Identify which cell holds the provided text, then report its [X, Y] central coordinate. 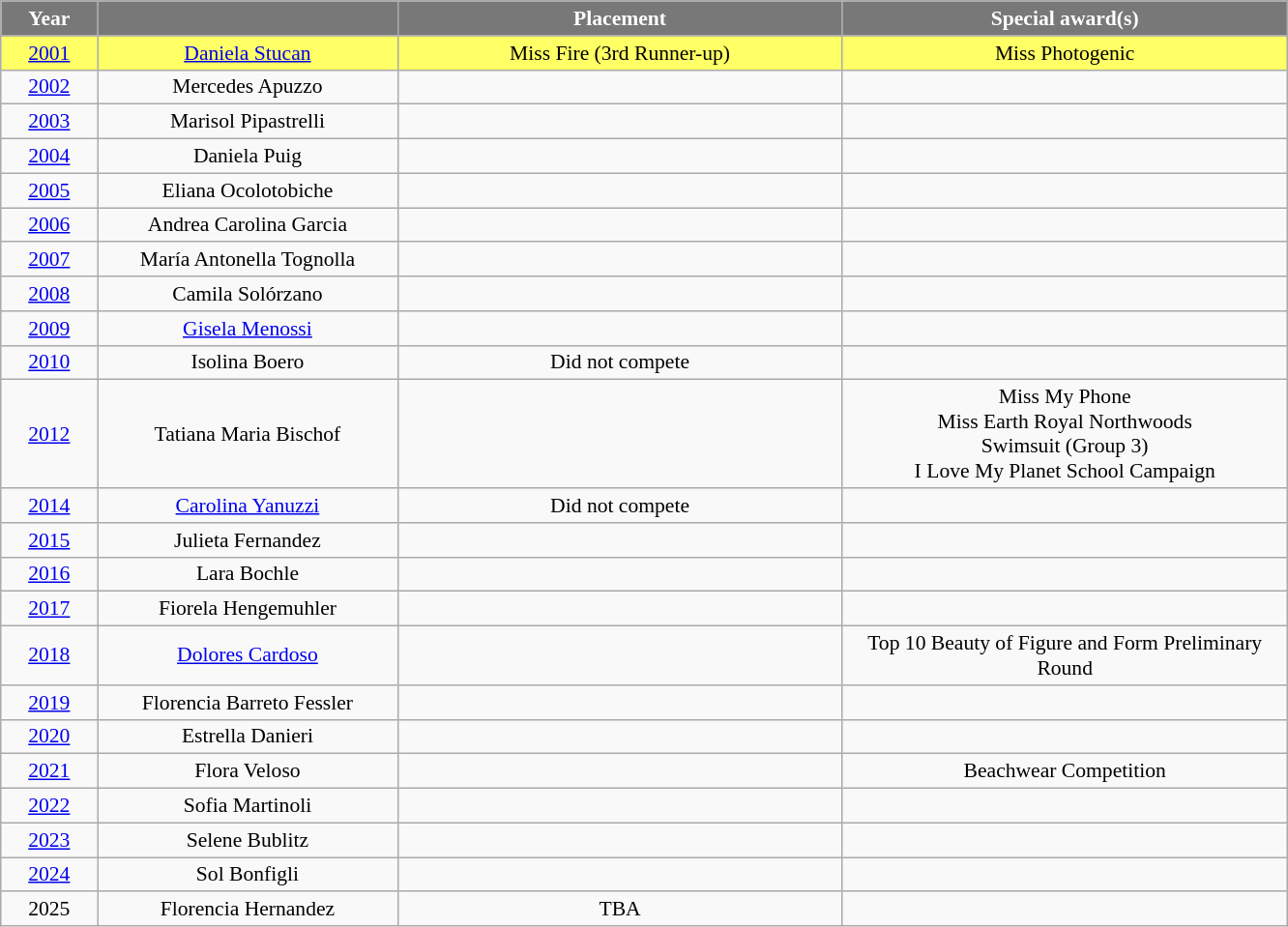
Estrella Danieri [248, 737]
Selene Bublitz [248, 840]
Fiorela Hengemuhler [248, 609]
Beachwear Competition [1065, 771]
2021 [49, 771]
2022 [49, 806]
Daniela Puig [248, 157]
Sofia Martinoli [248, 806]
2008 [49, 294]
2002 [49, 87]
Daniela Stucan [248, 53]
Julieta Fernandez [248, 540]
Gisela Menossi [248, 329]
Dolores Cardoso [248, 655]
Miss Fire (3rd Runner-up) [620, 53]
Florencia Barreto Fessler [248, 703]
2004 [49, 157]
Andrea Carolina Garcia [248, 225]
2012 [49, 434]
Tatiana Maria Bischof [248, 434]
2023 [49, 840]
Miss My Phone Miss Earth Royal Northwoods Swimsuit (Group 3) I Love My Planet School Campaign [1065, 434]
Special award(s) [1065, 18]
Marisol Pipastrelli [248, 122]
2003 [49, 122]
Miss Photogenic [1065, 53]
TBA [620, 910]
Lara Bochle [248, 574]
2010 [49, 362]
2006 [49, 225]
Top 10 Beauty of Figure and Form Preliminary Round [1065, 655]
2014 [49, 506]
2009 [49, 329]
2018 [49, 655]
Isolina Boero [248, 362]
2024 [49, 875]
2017 [49, 609]
2016 [49, 574]
Sol Bonfigli [248, 875]
2025 [49, 910]
Camila Solórzano [248, 294]
2015 [49, 540]
Florencia Hernandez [248, 910]
María Antonella Tognolla [248, 260]
Eliana Ocolotobiche [248, 190]
2005 [49, 190]
Mercedes Apuzzo [248, 87]
Flora Veloso [248, 771]
2019 [49, 703]
2007 [49, 260]
Placement [620, 18]
Carolina Yanuzzi [248, 506]
2001 [49, 53]
Year [49, 18]
2020 [49, 737]
